From the cell containing the given text, extract its center point as (X, Y) coordinate. 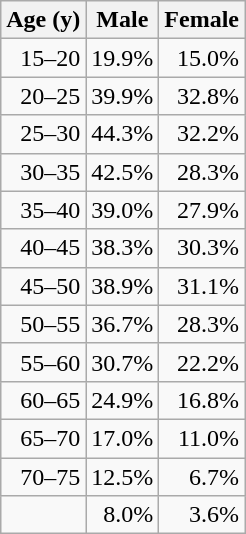
22.2% (202, 362)
8.0% (122, 515)
6.7% (202, 477)
55–60 (44, 362)
60–65 (44, 400)
70–75 (44, 477)
38.3% (122, 248)
15.0% (202, 58)
19.9% (122, 58)
27.9% (202, 210)
35–40 (44, 210)
44.3% (122, 134)
12.5% (122, 477)
40–45 (44, 248)
31.1% (202, 286)
24.9% (122, 400)
17.0% (122, 438)
32.8% (202, 96)
20–25 (44, 96)
30.7% (122, 362)
16.8% (202, 400)
Male (122, 20)
38.9% (122, 286)
30.3% (202, 248)
30–35 (44, 172)
42.5% (122, 172)
Age (y) (44, 20)
11.0% (202, 438)
36.7% (122, 324)
50–55 (44, 324)
25–30 (44, 134)
3.6% (202, 515)
39.9% (122, 96)
39.0% (122, 210)
45–50 (44, 286)
32.2% (202, 134)
15–20 (44, 58)
Female (202, 20)
65–70 (44, 438)
